Return (x, y) of the center of cell containing provided text 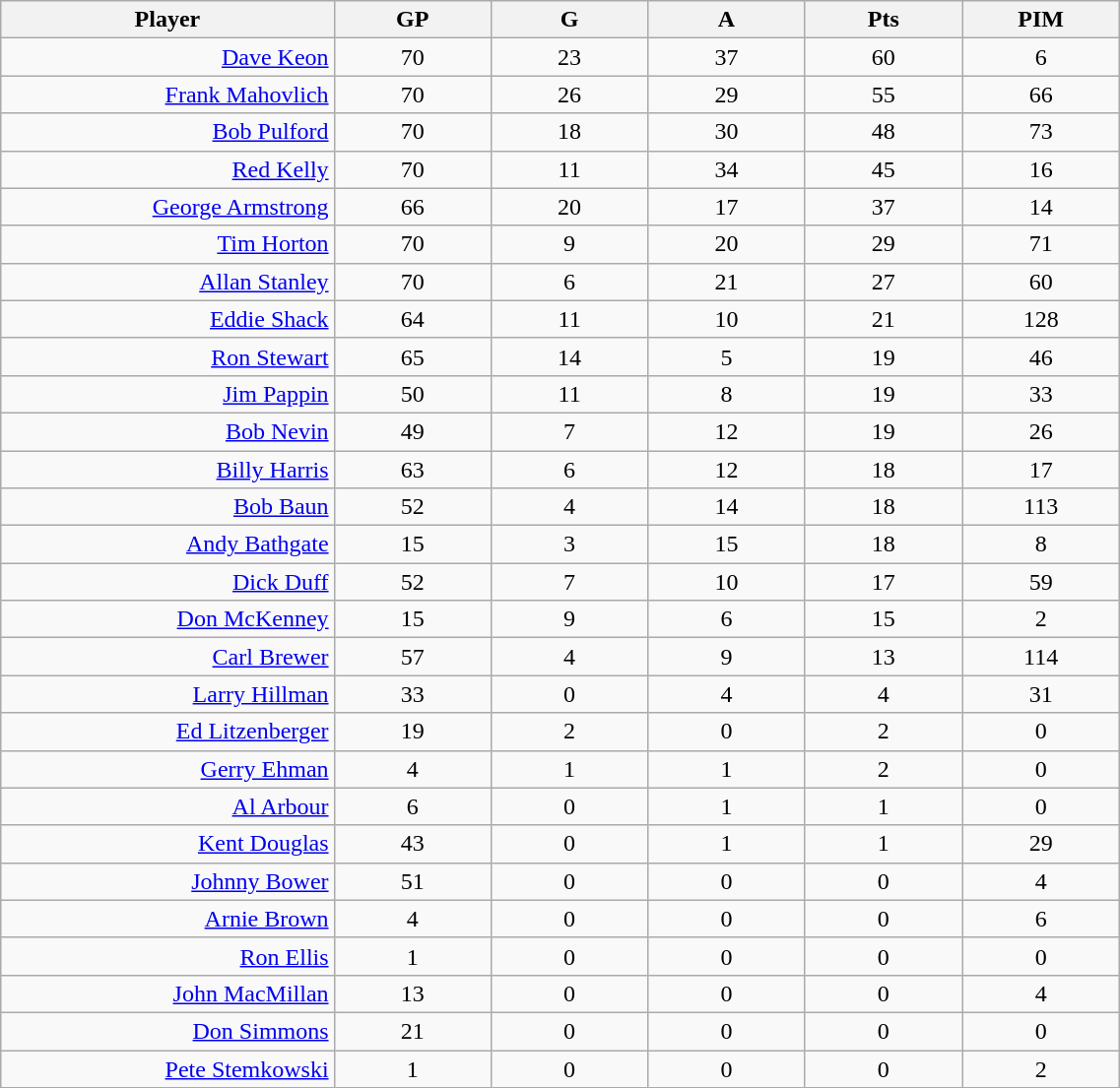
Andy Bathgate (167, 544)
34 (727, 169)
128 (1040, 319)
55 (883, 95)
113 (1040, 507)
Bob Nevin (167, 431)
51 (412, 881)
65 (412, 356)
PIM (1040, 20)
Billy Harris (167, 470)
114 (1040, 657)
48 (883, 132)
GP (412, 20)
Bob Baun (167, 507)
G (569, 20)
Player (167, 20)
46 (1040, 356)
Arnie Brown (167, 919)
Dave Keon (167, 57)
23 (569, 57)
Gerry Ehman (167, 769)
5 (727, 356)
49 (412, 431)
Johnny Bower (167, 881)
3 (569, 544)
71 (1040, 244)
Ron Ellis (167, 956)
Carl Brewer (167, 657)
31 (1040, 694)
27 (883, 282)
Eddie Shack (167, 319)
Bob Pulford (167, 132)
Red Kelly (167, 169)
Frank Mahovlich (167, 95)
Kent Douglas (167, 844)
63 (412, 470)
Jim Pappin (167, 394)
73 (1040, 132)
George Armstrong (167, 207)
43 (412, 844)
Don Simmons (167, 1031)
Ed Litzenberger (167, 732)
Tim Horton (167, 244)
Pete Stemkowski (167, 1068)
57 (412, 657)
Ron Stewart (167, 356)
Allan Stanley (167, 282)
30 (727, 132)
Dick Duff (167, 582)
A (727, 20)
Al Arbour (167, 806)
Pts (883, 20)
50 (412, 394)
John MacMillan (167, 993)
64 (412, 319)
59 (1040, 582)
Don McKenney (167, 619)
45 (883, 169)
16 (1040, 169)
Larry Hillman (167, 694)
